Scan for the cell matching the given text and deliver its (X, Y) coordinate at center. 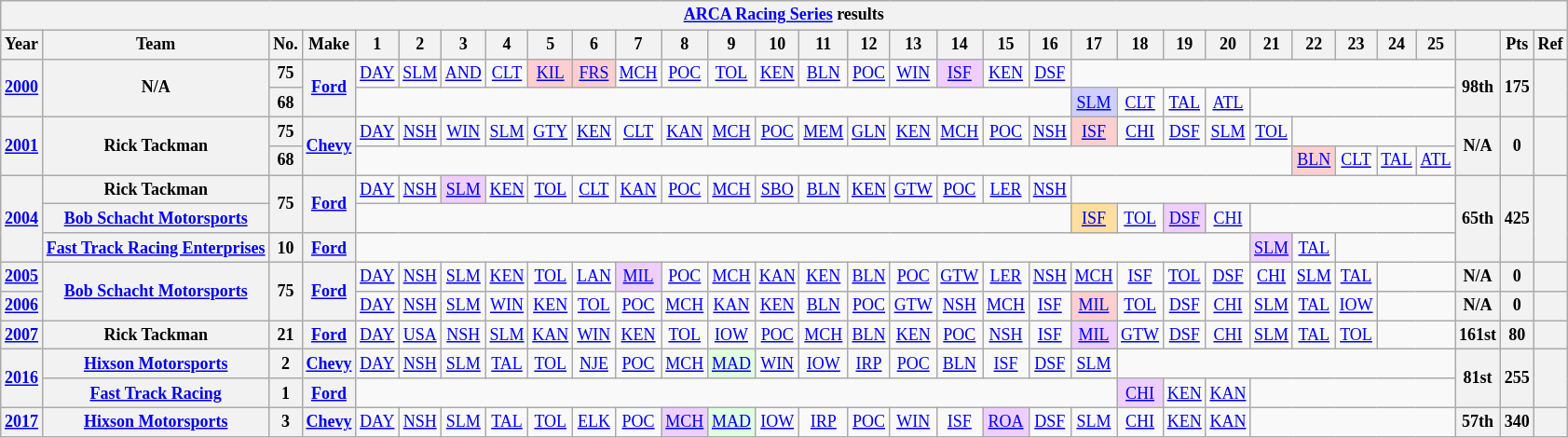
ROA (1006, 421)
LAN (594, 276)
NJE (594, 363)
2001 (22, 145)
2004 (22, 219)
SBO (777, 190)
15 (1006, 45)
57th (1478, 421)
425 (1517, 219)
2005 (22, 276)
6 (594, 45)
161st (1478, 335)
8 (685, 45)
Team (155, 45)
17 (1094, 45)
Fast Track Racing (155, 393)
13 (913, 45)
80 (1517, 335)
65th (1478, 219)
2006 (22, 306)
KIL (551, 73)
Fast Track Racing Enterprises (155, 248)
20 (1228, 45)
GTY (551, 130)
2000 (22, 88)
25 (1436, 45)
5 (551, 45)
11 (824, 45)
Ref (1550, 45)
12 (869, 45)
175 (1517, 88)
4 (507, 45)
ARCA Racing Series results (784, 15)
GLN (869, 130)
16 (1049, 45)
2016 (22, 378)
FRS (594, 73)
19 (1184, 45)
USA (420, 335)
ELK (594, 421)
9 (732, 45)
No. (285, 45)
14 (960, 45)
AND (464, 73)
23 (1357, 45)
18 (1140, 45)
MEM (824, 130)
Pts (1517, 45)
81st (1478, 378)
255 (1517, 378)
2017 (22, 421)
Make (329, 45)
98th (1478, 88)
340 (1517, 421)
24 (1397, 45)
2007 (22, 335)
Year (22, 45)
7 (638, 45)
22 (1314, 45)
